For the text-containing cell, return its midpoint in (X, Y) coordinate format. 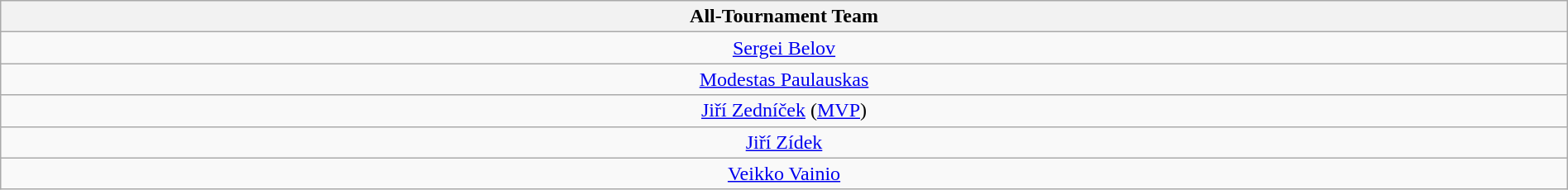
Veikko Vainio (784, 173)
All-Tournament Team (784, 17)
Modestas Paulauskas (784, 79)
Jiří Zedníček (MVP) (784, 111)
Jiří Zídek (784, 142)
Sergei Belov (784, 48)
